Identify which cell holds the provided text, then report its [x, y] central coordinate. 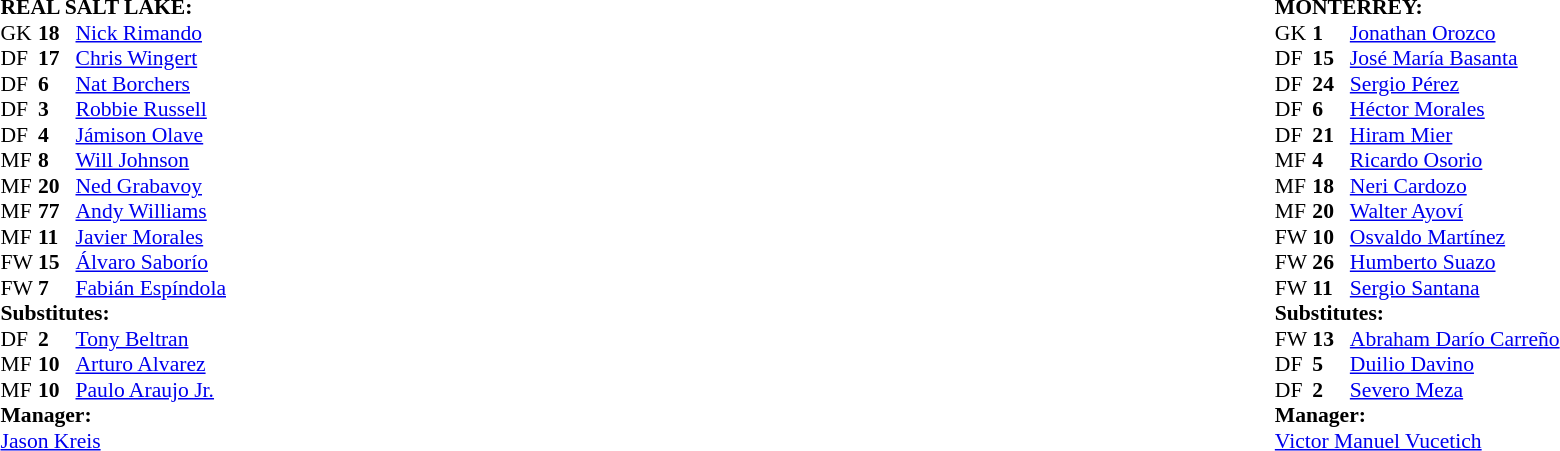
Severo Meza [1455, 390]
Arturo Alvarez [151, 365]
Javier Morales [151, 237]
Jonathan Orozco [1455, 33]
Duilio Davino [1455, 365]
Álvaro Saborío [151, 263]
Hiram Mier [1455, 135]
Héctor Morales [1455, 109]
Abraham Darío Carreño [1455, 339]
26 [1331, 263]
13 [1331, 339]
Will Johnson [151, 161]
77 [57, 211]
Robbie Russell [151, 109]
Humberto Suazo [1455, 263]
Ricardo Osorio [1455, 161]
Fabián Espíndola [151, 288]
Ned Grabavoy [151, 186]
Sergio Pérez [1455, 84]
8 [57, 161]
24 [1331, 84]
Walter Ayoví [1455, 211]
Chris Wingert [151, 59]
Neri Cardozo [1455, 186]
Nat Borchers [151, 84]
Andy Williams [151, 211]
Paulo Araujo Jr. [151, 390]
7 [57, 288]
1 [1331, 33]
Tony Beltran [151, 339]
Sergio Santana [1455, 288]
5 [1331, 365]
Nick Rimando [151, 33]
3 [57, 109]
21 [1331, 135]
Osvaldo Martínez [1455, 237]
Jámison Olave [151, 135]
José María Basanta [1455, 59]
17 [57, 59]
